Extract the (x, y) coordinate from the center of the cell holding the provided text.  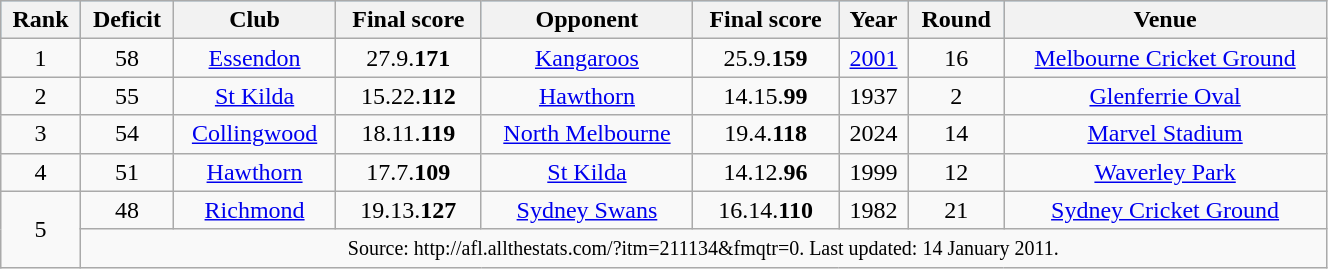
25.9.159 (766, 58)
14 (956, 134)
14.15.99 (766, 96)
Deficit (127, 20)
58 (127, 58)
Sydney Cricket Ground (1166, 210)
Source: http://afl.allthestats.com/?itm=211134&fmqtr=0. Last updated: 14 January 2011. (703, 248)
Richmond (255, 210)
48 (127, 210)
Collingwood (255, 134)
Venue (1166, 20)
1 (40, 58)
16.14.110 (766, 210)
North Melbourne (586, 134)
54 (127, 134)
4 (40, 172)
Melbourne Cricket Ground (1166, 58)
1982 (874, 210)
16 (956, 58)
19.4.118 (766, 134)
12 (956, 172)
18.11.119 (408, 134)
Rank (40, 20)
Year (874, 20)
21 (956, 210)
Glenferrie Oval (1166, 96)
Waverley Park (1166, 172)
55 (127, 96)
Kangaroos (586, 58)
19.13.127 (408, 210)
Marvel Stadium (1166, 134)
Essendon (255, 58)
17.7.109 (408, 172)
Club (255, 20)
Round (956, 20)
15.22.112 (408, 96)
1937 (874, 96)
5 (40, 229)
2024 (874, 134)
1999 (874, 172)
51 (127, 172)
2001 (874, 58)
27.9.171 (408, 58)
14.12.96 (766, 172)
Opponent (586, 20)
3 (40, 134)
Sydney Swans (586, 210)
